From the cell containing the given text, extract its center point as (X, Y) coordinate. 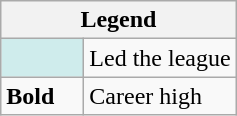
Legend (118, 20)
Bold (42, 96)
Led the league (160, 58)
Career high (160, 96)
